Extract the [X, Y] coordinate from the center of the cell holding the provided text.  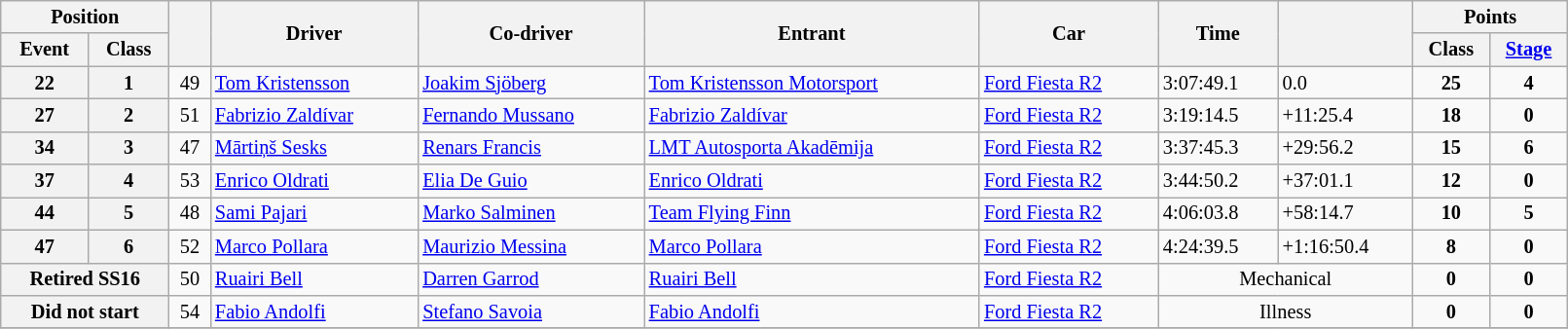
1 [128, 83]
Darren Garrod [530, 279]
52 [190, 246]
Renars Francis [530, 148]
Stefano Savoia [530, 311]
Marko Salminen [530, 213]
Co-driver [530, 33]
Joakim Sjöberg [530, 83]
Mārtiņš Sesks [313, 148]
Position [86, 17]
51 [190, 115]
37 [45, 181]
4:24:39.5 [1219, 246]
Mechanical [1285, 279]
3:07:49.1 [1219, 83]
8 [1450, 246]
LMT Autosporta Akadēmija [812, 148]
3:37:45.3 [1219, 148]
3 [128, 148]
Points [1489, 17]
12 [1450, 181]
3:44:50.2 [1219, 181]
48 [190, 213]
50 [190, 279]
25 [1450, 83]
Tom Kristensson [313, 83]
Entrant [812, 33]
27 [45, 115]
Maurizio Messina [530, 246]
Time [1219, 33]
Tom Kristensson Motorsport [812, 83]
+11:25.4 [1345, 115]
54 [190, 311]
22 [45, 83]
Team Flying Finn [812, 213]
Illness [1285, 311]
15 [1450, 148]
34 [45, 148]
+37:01.1 [1345, 181]
53 [190, 181]
18 [1450, 115]
0.0 [1345, 83]
Retired SS16 [86, 279]
Did not start [86, 311]
3:19:14.5 [1219, 115]
+58:14.7 [1345, 213]
44 [45, 213]
Sami Pajari [313, 213]
Car [1069, 33]
4:06:03.8 [1219, 213]
+29:56.2 [1345, 148]
Event [45, 50]
Driver [313, 33]
10 [1450, 213]
Fernando Mussano [530, 115]
49 [190, 83]
2 [128, 115]
Elia De Guio [530, 181]
+1:16:50.4 [1345, 246]
Stage [1528, 50]
